From the cell containing the given text, extract its center point as (X, Y) coordinate. 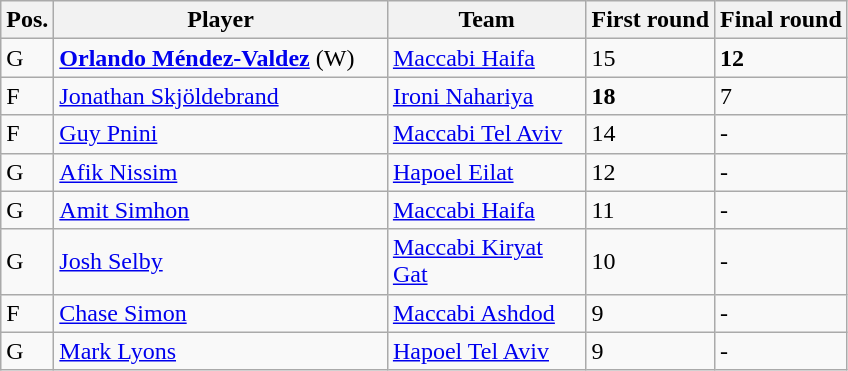
Hapoel Eilat (486, 172)
Maccabi Tel Aviv (486, 134)
Josh Selby (221, 262)
14 (650, 134)
11 (650, 210)
Orlando Méndez-Valdez (W) (221, 58)
Guy Pnini (221, 134)
Afik Nissim (221, 172)
Maccabi Ashdod (486, 313)
Maccabi Kiryat Gat (486, 262)
10 (650, 262)
Ironi Nahariya (486, 96)
18 (650, 96)
Team (486, 20)
Pos. (28, 20)
Hapoel Tel Aviv (486, 351)
Player (221, 20)
Chase Simon (221, 313)
Jonathan Skjöldebrand (221, 96)
Amit Simhon (221, 210)
First round (650, 20)
Final round (782, 20)
Mark Lyons (221, 351)
15 (650, 58)
7 (782, 96)
